Determine the (X, Y) coordinate at the center of the cell enclosing the given text.  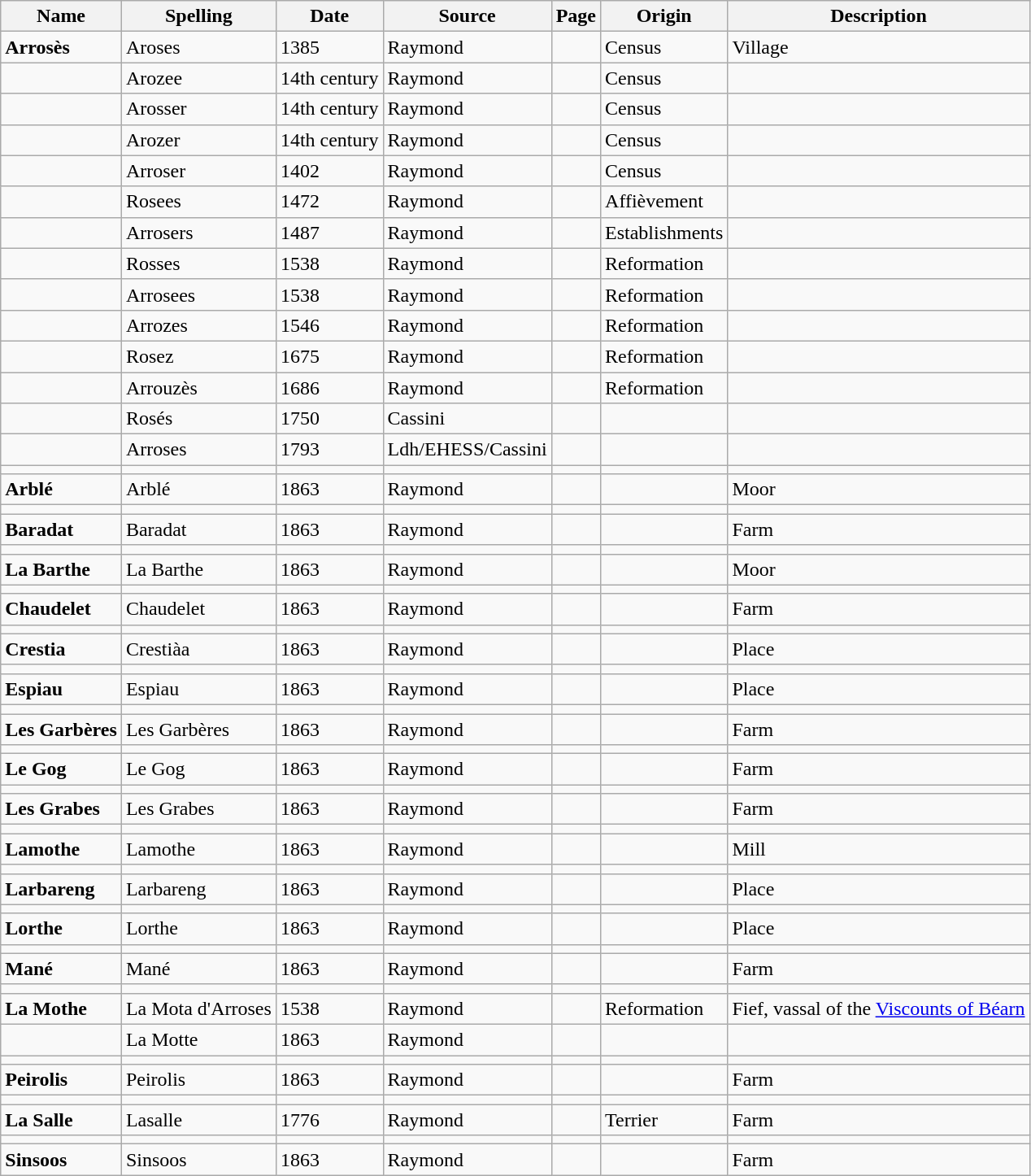
Arrouzès (198, 388)
Establishments (664, 233)
1472 (329, 202)
Affièvement (664, 202)
Village (878, 47)
Description (878, 16)
Arozee (198, 78)
Mill (878, 849)
Date (329, 16)
Arozer (198, 140)
La Mothe (62, 1008)
Name (62, 16)
1750 (329, 419)
Crestia (62, 649)
Arroses (198, 450)
1686 (329, 388)
Origin (664, 16)
Lasalle (198, 1120)
Spelling (198, 16)
Rosez (198, 356)
Cassini (467, 419)
Page (576, 16)
Aroses (198, 47)
Arrozes (198, 325)
Arosser (198, 109)
Ldh/EHESS/Cassini (467, 450)
Arrosers (198, 233)
Rosees (198, 202)
1793 (329, 450)
La Motte (198, 1039)
La Mota d'Arroses (198, 1008)
Rosses (198, 264)
Crestiàa (198, 649)
Terrier (664, 1120)
1776 (329, 1120)
La Salle (62, 1120)
Fief, vassal of the Viscounts of Béarn (878, 1008)
Arrosès (62, 47)
1385 (329, 47)
Arrosees (198, 294)
1675 (329, 356)
1402 (329, 171)
Arroser (198, 171)
1546 (329, 325)
Rosés (198, 419)
1487 (329, 233)
Source (467, 16)
